Determine the (X, Y) coordinate at the center of the cell enclosing the given text.  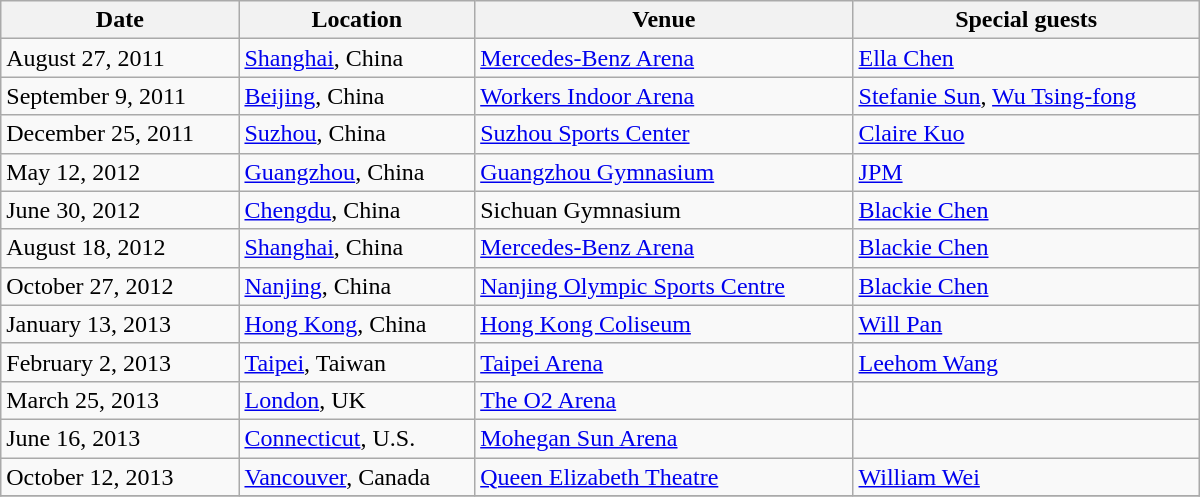
Workers Indoor Arena (664, 96)
Connecticut, U.S. (357, 438)
Vancouver, Canada (357, 477)
Will Pan (1026, 324)
Nanjing, China (357, 286)
Ella Chen (1026, 58)
JPM (1026, 172)
Queen Elizabeth Theatre (664, 477)
February 2, 2013 (120, 362)
Guangzhou Gymnasium (664, 172)
May 12, 2012 (120, 172)
Hong Kong, China (357, 324)
August 27, 2011 (120, 58)
The O2 Arena (664, 400)
June 30, 2012 (120, 210)
September 9, 2011 (120, 96)
Claire Kuo (1026, 134)
Special guests (1026, 20)
October 12, 2013 (120, 477)
Hong Kong Coliseum (664, 324)
Venue (664, 20)
Nanjing Olympic Sports Centre (664, 286)
London, UK (357, 400)
Suzhou, China (357, 134)
Guangzhou, China (357, 172)
Date (120, 20)
October 27, 2012 (120, 286)
Chengdu, China (357, 210)
Location (357, 20)
Taipei, Taiwan (357, 362)
Suzhou Sports Center (664, 134)
Mohegan Sun Arena (664, 438)
June 16, 2013 (120, 438)
Taipei Arena (664, 362)
William Wei (1026, 477)
Beijing, China (357, 96)
December 25, 2011 (120, 134)
August 18, 2012 (120, 248)
March 25, 2013 (120, 400)
Stefanie Sun, Wu Tsing-fong (1026, 96)
January 13, 2013 (120, 324)
Leehom Wang (1026, 362)
Sichuan Gymnasium (664, 210)
